Pinpoint the cell where the given text exists, returning its [X, Y] midpoint coordinate. 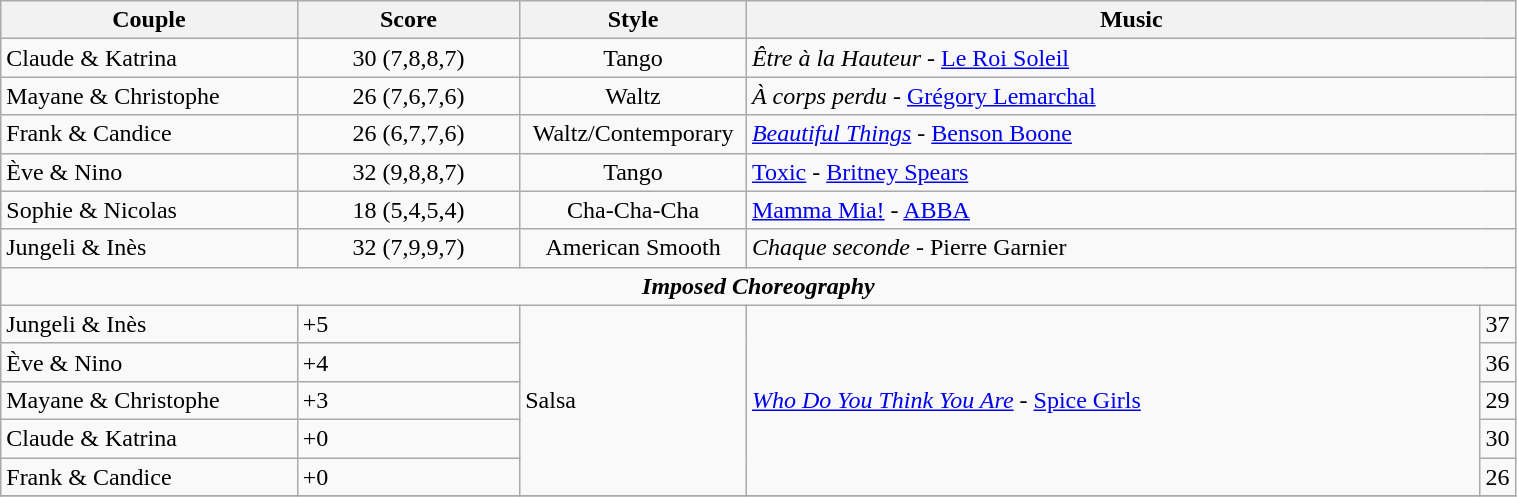
Waltz/Contemporary [634, 134]
Être à la Hauteur - Le Roi Soleil [1131, 58]
36 [1498, 362]
26 (7,6,7,6) [408, 96]
Waltz [634, 96]
Couple [149, 20]
26 [1498, 477]
American Smooth [634, 248]
30 (7,8,8,7) [408, 58]
Sophie & Nicolas [149, 210]
Mamma Mia! - ABBA [1131, 210]
+5 [408, 324]
Imposed Choreography [758, 286]
Score [408, 20]
29 [1498, 400]
32 (7,9,9,7) [408, 248]
Chaque seconde - Pierre Garnier [1131, 248]
37 [1498, 324]
Cha-Cha-Cha [634, 210]
Toxic - Britney Spears [1131, 172]
Who Do You Think You Are - Spice Girls [1113, 400]
Beautiful Things - Benson Boone [1131, 134]
+4 [408, 362]
26 (6,7,7,6) [408, 134]
32 (9,8,8,7) [408, 172]
Salsa [634, 400]
Style [634, 20]
+3 [408, 400]
30 [1498, 438]
À corps perdu - Grégory Lemarchal [1131, 96]
Music [1131, 20]
18 (5,4,5,4) [408, 210]
